From the cell containing the given text, extract its center point as (X, Y) coordinate. 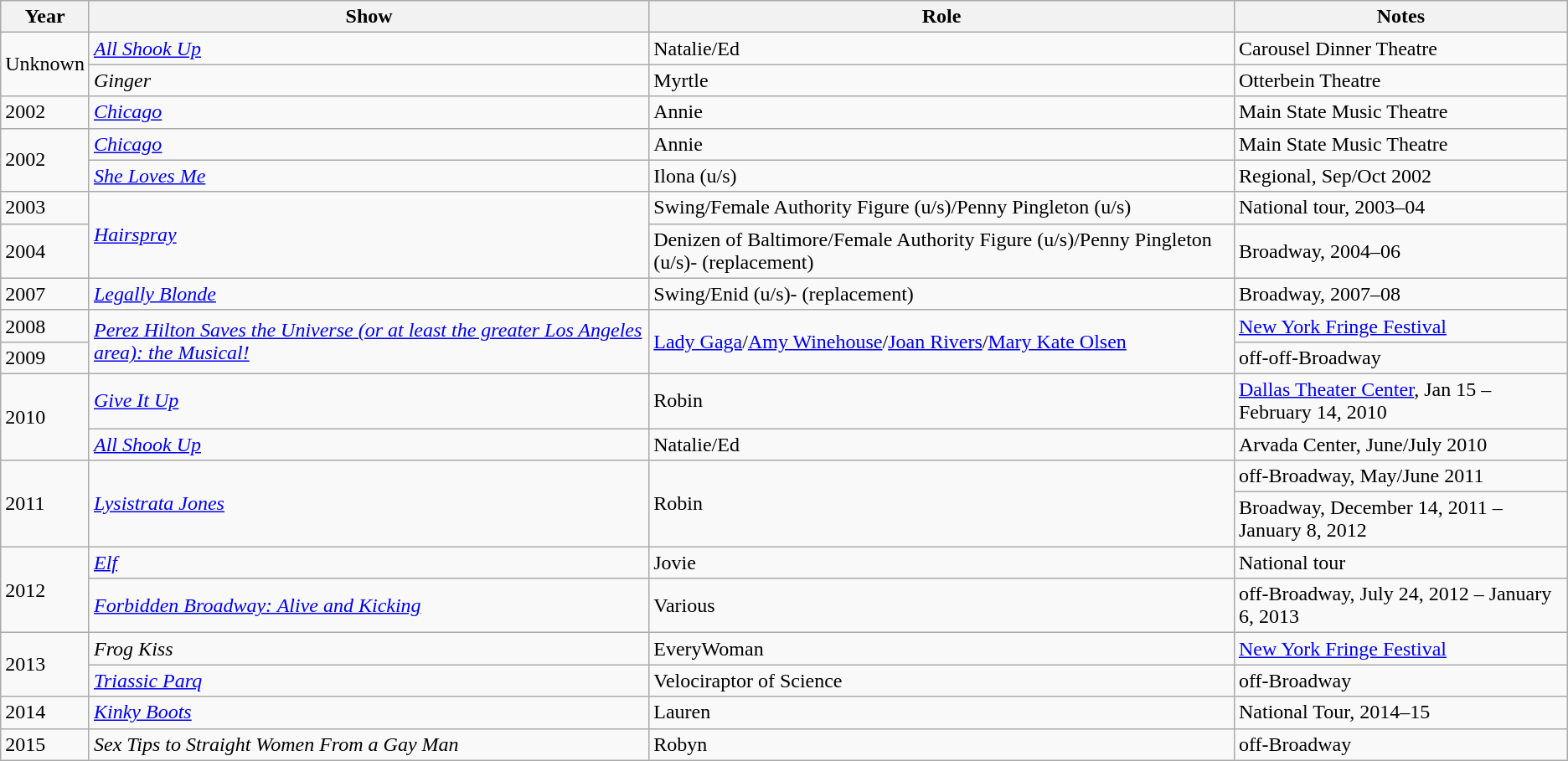
Kinky Boots (369, 712)
Perez Hilton Saves the Universe (or at least the greater Los Angeles area): the Musical! (369, 342)
Notes (1400, 17)
Show (369, 17)
Broadway, 2007–08 (1400, 294)
Legally Blonde (369, 294)
off-off-Broadway (1400, 357)
2009 (45, 357)
Triassic Parq (369, 681)
Swing/Female Authority Figure (u/s)/Penny Pingleton (u/s) (941, 208)
Denizen of Baltimore/Female Authority Figure (u/s)/Penny Pingleton (u/s)- (replacement) (941, 251)
off-Broadway, May/June 2011 (1400, 476)
2013 (45, 665)
2007 (45, 294)
Arvada Center, June/July 2010 (1400, 445)
Carousel Dinner Theatre (1400, 49)
Ilona (u/s) (941, 176)
Elf (369, 563)
Lauren (941, 712)
Forbidden Broadway: Alive and Kicking (369, 606)
Sex Tips to Straight Women From a Gay Man (369, 744)
Regional, Sep/Oct 2002 (1400, 176)
Year (45, 17)
2010 (45, 417)
off-Broadway, July 24, 2012 – January 6, 2013 (1400, 606)
Jovie (941, 563)
2003 (45, 208)
2015 (45, 744)
2012 (45, 589)
2004 (45, 251)
She Loves Me (369, 176)
Give It Up (369, 400)
EveryWoman (941, 649)
Ginger (369, 80)
Otterbein Theatre (1400, 80)
2014 (45, 712)
National tour (1400, 563)
Role (941, 17)
National Tour, 2014–15 (1400, 712)
Velociraptor of Science (941, 681)
Frog Kiss (369, 649)
Robyn (941, 744)
Hairspray (369, 234)
National tour, 2003–04 (1400, 208)
Broadway, December 14, 2011 – January 8, 2012 (1400, 519)
2008 (45, 326)
Myrtle (941, 80)
Dallas Theater Center, Jan 15 – February 14, 2010 (1400, 400)
Lady Gaga/Amy Winehouse/Joan Rivers/Mary Kate Olsen (941, 342)
2011 (45, 504)
Various (941, 606)
Lysistrata Jones (369, 504)
Unknown (45, 64)
Swing/Enid (u/s)- (replacement) (941, 294)
Broadway, 2004–06 (1400, 251)
